Return (x, y) of the center of cell containing provided text 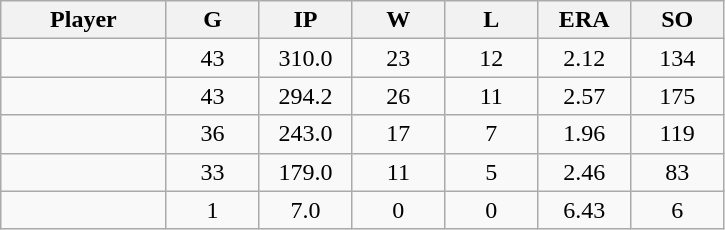
134 (678, 58)
6 (678, 210)
W (398, 20)
5 (492, 172)
119 (678, 134)
26 (398, 96)
175 (678, 96)
12 (492, 58)
1.96 (584, 134)
310.0 (306, 58)
23 (398, 58)
83 (678, 172)
7.0 (306, 210)
Player (84, 20)
6.43 (584, 210)
179.0 (306, 172)
2.12 (584, 58)
1 (212, 210)
2.57 (584, 96)
2.46 (584, 172)
7 (492, 134)
294.2 (306, 96)
IP (306, 20)
243.0 (306, 134)
17 (398, 134)
33 (212, 172)
36 (212, 134)
G (212, 20)
ERA (584, 20)
SO (678, 20)
L (492, 20)
